Capture the cell that displays the provided text and extract its (x, y) central coordinate. 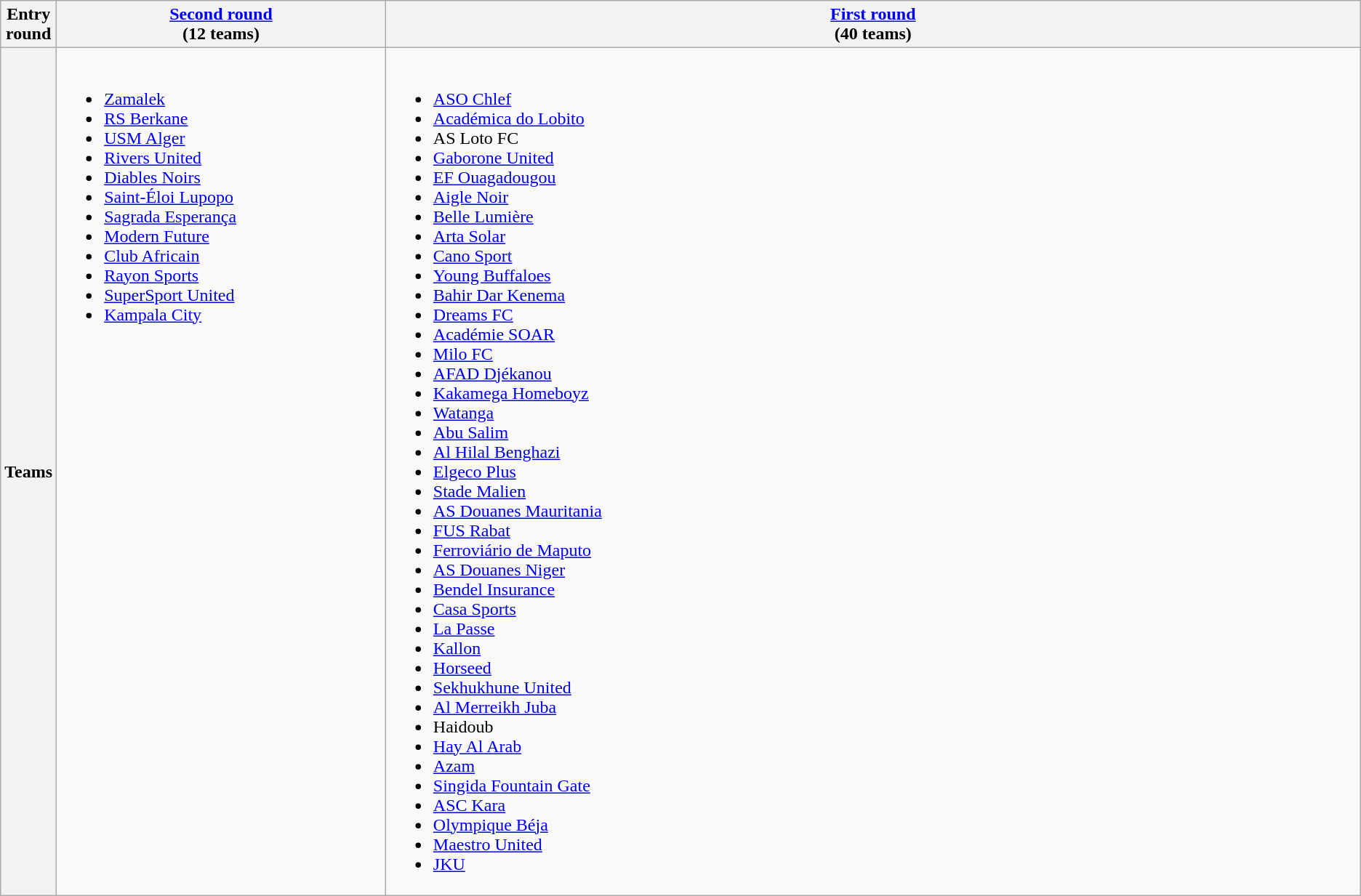
First round(40 teams) (872, 25)
Entry round (29, 25)
Teams (29, 472)
Second round(12 teams) (221, 25)
